Identify which cell holds the provided text, then report its [x, y] central coordinate. 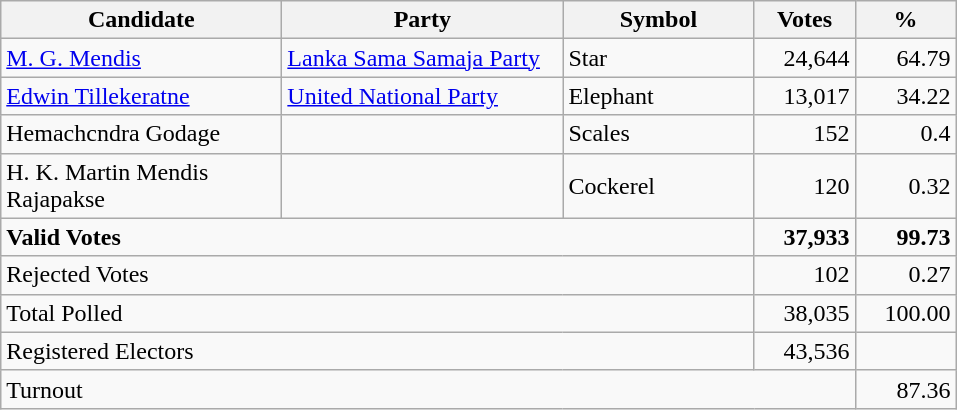
152 [804, 134]
M. G. Mendis [142, 58]
37,933 [804, 237]
Total Polled [378, 313]
Scales [658, 134]
Registered Electors [378, 351]
H. K. Martin Mendis Rajapakse [142, 186]
Party [422, 20]
Elephant [658, 96]
34.22 [906, 96]
99.73 [906, 237]
Valid Votes [378, 237]
Hemachcndra Godage [142, 134]
120 [804, 186]
Symbol [658, 20]
0.32 [906, 186]
% [906, 20]
Star [658, 58]
24,644 [804, 58]
0.4 [906, 134]
100.00 [906, 313]
Votes [804, 20]
43,536 [804, 351]
Candidate [142, 20]
Lanka Sama Samaja Party [422, 58]
87.36 [906, 389]
Turnout [428, 389]
Cockerel [658, 186]
Rejected Votes [378, 275]
38,035 [804, 313]
Edwin Tillekeratne [142, 96]
13,017 [804, 96]
64.79 [906, 58]
102 [804, 275]
United National Party [422, 96]
0.27 [906, 275]
